Scan for the cell matching the given text and deliver its (x, y) coordinate at center. 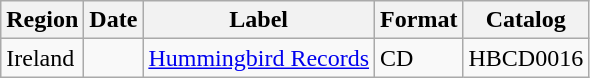
Hummingbird Records (259, 58)
HBCD0016 (526, 58)
Ireland (42, 58)
Format (419, 20)
Region (42, 20)
CD (419, 58)
Date (114, 20)
Label (259, 20)
Catalog (526, 20)
